Scan for the cell matching the given text and deliver its [x, y] coordinate at center. 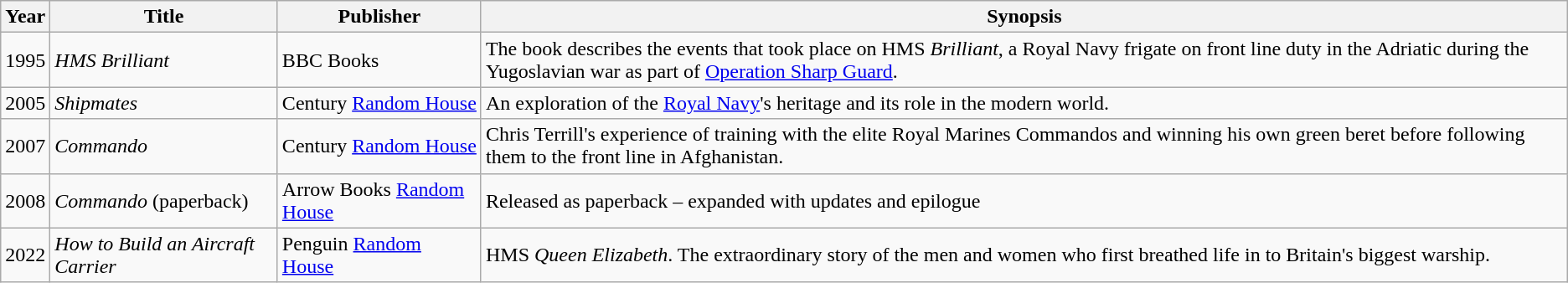
Year [25, 17]
Commando (paperback) [164, 201]
Title [164, 17]
2022 [25, 255]
Released as paperback – expanded with updates and epilogue [1024, 201]
An exploration of the Royal Navy's heritage and its role in the modern world. [1024, 103]
Synopsis [1024, 17]
Shipmates [164, 103]
HMS Queen Elizabeth. The extraordinary story of the men and women who first breathed life in to Britain's biggest warship. [1024, 255]
HMS Brilliant [164, 60]
2005 [25, 103]
1995 [25, 60]
2008 [25, 201]
Arrow Books Random House [379, 201]
BBC Books [379, 60]
How to Build an Aircraft Carrier [164, 255]
Penguin Random House [379, 255]
2007 [25, 146]
Publisher [379, 17]
Commando [164, 146]
